Locate the cell with the specified text and output its [X, Y] center coordinate. 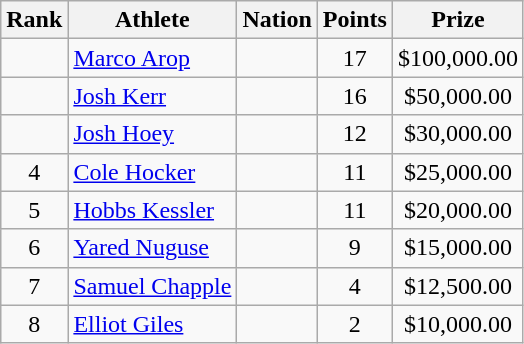
17 [354, 58]
Cole Hocker [152, 172]
Yared Nuguse [152, 248]
2 [354, 324]
Elliot Giles [152, 324]
$100,000.00 [458, 58]
6 [34, 248]
$30,000.00 [458, 134]
$15,000.00 [458, 248]
9 [354, 248]
$50,000.00 [458, 96]
$20,000.00 [458, 210]
Athlete [152, 20]
Josh Kerr [152, 96]
$25,000.00 [458, 172]
7 [34, 286]
12 [354, 134]
5 [34, 210]
Prize [458, 20]
Samuel Chapple [152, 286]
Points [354, 20]
$10,000.00 [458, 324]
Josh Hoey [152, 134]
Marco Arop [152, 58]
$12,500.00 [458, 286]
16 [354, 96]
Rank [34, 20]
8 [34, 324]
Hobbs Kessler [152, 210]
Nation [277, 20]
